Find where the given text appears and provide that cell's center as (X, Y) coordinate. 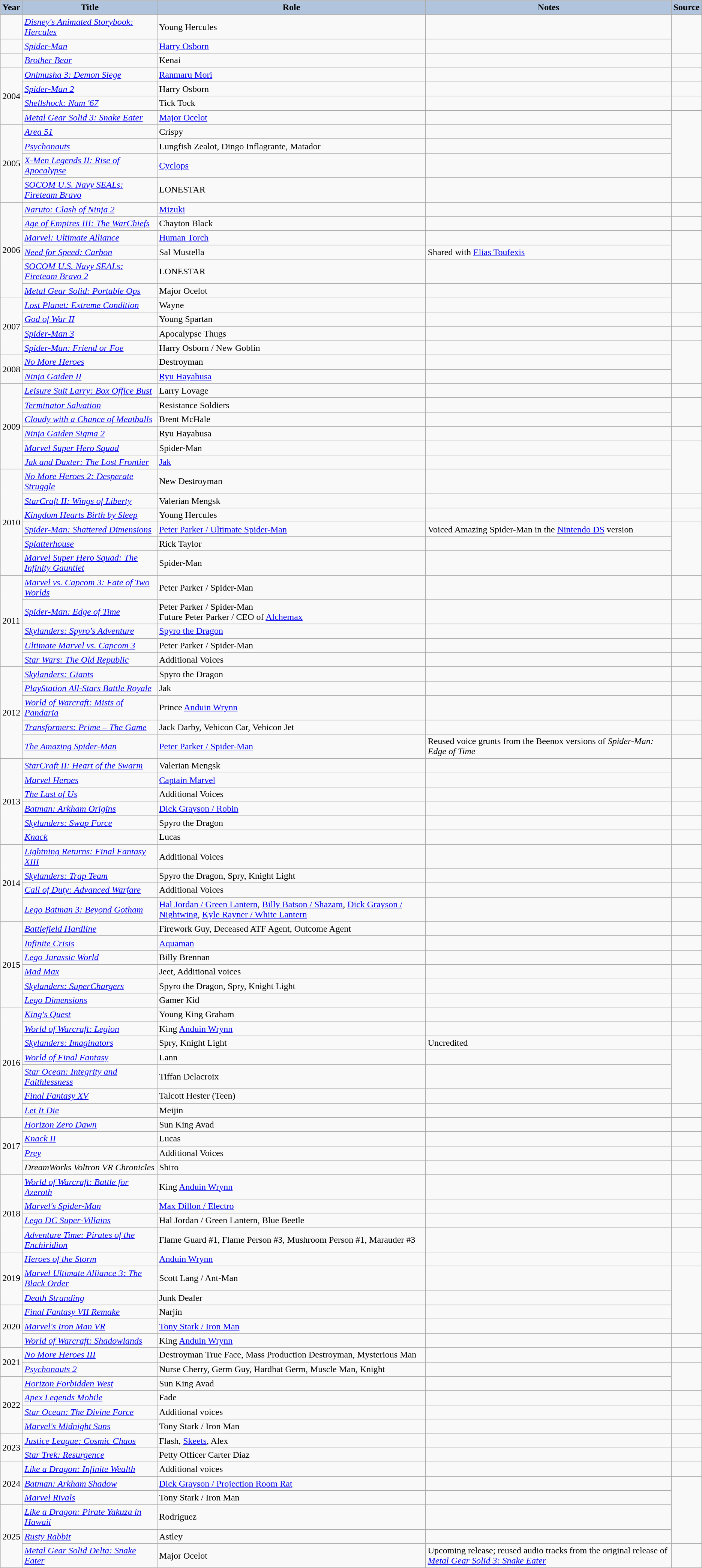
Marvel's Spider-Man (90, 1206)
Destroyman (291, 362)
Skylanders: Swap Force (90, 823)
Shiro (291, 1167)
Young Spartan (291, 319)
The Amazing Spider-Man (90, 747)
Batman: Arkham Origins (90, 809)
Peter Parker / Ultimate Spider-Man (291, 529)
Tiffan Delacroix (291, 1077)
2020 (11, 1326)
Talcott Hester (Teen) (291, 1096)
Area 51 (90, 132)
Star Ocean: The Divine Force (90, 1412)
Hal Jordan / Green Lantern, Blue Beetle (291, 1220)
2017 (11, 1146)
Apex Legends Mobile (90, 1398)
Rick Taylor (291, 544)
StarCraft II: Heart of the Swarm (90, 766)
Prince Anduin Wrynn (291, 708)
Let It Die (90, 1110)
Flame Guard #1, Flame Person #3, Mushroom Person #1, Marauder #3 (291, 1240)
Marvel: Ultimate Alliance (90, 238)
Knack II (90, 1139)
Skylanders: Imaginators (90, 1043)
Final Fantasy VII Remake (90, 1312)
Shared with Elias Toufexis (548, 252)
Lann (291, 1057)
Marvel's Iron Man VR (90, 1326)
Aquaman (291, 943)
Larry Lovage (291, 391)
Human Torch (291, 238)
Age of Empires III: The WarChiefs (90, 224)
Leisure Suit Larry: Box Office Bust (90, 391)
Rusty Rabbit (90, 1536)
Lego Batman 3: Beyond Gotham (90, 910)
Batman: Arkham Shadow (90, 1483)
Peter Parker / Spider-ManFuture Peter Parker / CEO of Alchemax (291, 612)
2016 (11, 1063)
Spider-Man: Friend or Foe (90, 348)
Brother Bear (90, 60)
Role (291, 8)
Fade (291, 1398)
World of Warcraft: Battle for Azeroth (90, 1186)
SOCOM U.S. Navy SEALs: Fireteam Bravo (90, 190)
Destroyman True Face, Mass Production Destroyman, Mysterious Man (291, 1355)
Naruto: Clash of Ninja 2 (90, 209)
Cloudy with a Chance of Meatballs (90, 419)
Ultimate Marvel vs. Capcom 3 (90, 645)
Marvel Super Hero Squad: The Infinity Gauntlet (90, 563)
Marvel Rivals (90, 1498)
Wayne (291, 305)
Marvel vs. Capcom 3: Fate of Two Worlds (90, 588)
Gamer Kid (291, 1000)
Spider-Man: Edge of Time (90, 612)
Like a Dragon: Pirate Yakuza in Hawaii (90, 1517)
Chayton Black (291, 224)
Star Trek: Resurgence (90, 1455)
Psychonauts 2 (90, 1369)
2025 (11, 1536)
Anduin Wrynn (291, 1259)
2006 (11, 250)
SOCOM U.S. Navy SEALs: Fireteam Bravo 2 (90, 272)
2015 (11, 964)
No More Heroes 2: Desperate Struggle (90, 482)
Spry, Knight Light (291, 1043)
2004 (11, 96)
Mad Max (90, 971)
Flash, Skeets, Alex (291, 1440)
Sal Mustella (291, 252)
Notes (548, 8)
Max Dillon / Electro (291, 1206)
Scott Lang / Ant-Man (291, 1279)
DreamWorks Voltron VR Chronicles (90, 1167)
2013 (11, 801)
Jeet, Additional voices (291, 971)
Star Ocean: Integrity and Faithlessness (90, 1077)
Onimusha 3: Demon Siege (90, 75)
Like a Dragon: Infinite Wealth (90, 1469)
Final Fantasy XV (90, 1096)
Lego Jurassic World (90, 957)
Justice League: Cosmic Chaos (90, 1440)
King's Quest (90, 1015)
Call of Duty: Advanced Warfare (90, 890)
Jack Darby, Vehicon Car, Vehicon Jet (291, 727)
Horizon Forbidden West (90, 1383)
Young King Graham (291, 1015)
Title (90, 8)
Disney's Animated Storybook: Hercules (90, 27)
Need for Speed: Carbon (90, 252)
Ranmaru Mori (291, 75)
World of Final Fantasy (90, 1057)
PlayStation All-Stars Battle Royale (90, 688)
Hal Jordan / Green Lantern, Billy Batson / Shazam, Dick Grayson / Nightwing, Kyle Rayner / White Lantern (291, 910)
Lost Planet: Extreme Condition (90, 305)
Firework Guy, Deceased ATF Agent, Outcome Agent (291, 929)
Psychonauts (90, 146)
Upcoming release; reused audio tracks from the original release of Metal Gear Solid 3: Snake Eater (548, 1556)
2019 (11, 1279)
2021 (11, 1362)
2012 (11, 713)
The Last of Us (90, 794)
Narjin (291, 1312)
2011 (11, 621)
Heroes of the Storm (90, 1259)
2014 (11, 883)
Source (686, 8)
Star Wars: The Old Republic (90, 660)
World of Warcraft: Mists of Pandaria (90, 708)
Marvel Heroes (90, 780)
Astley (291, 1536)
Horizon Zero Dawn (90, 1125)
Ninja Gaiden II (90, 376)
Nurse Cherry, Germ Guy, Hardhat Germ, Muscle Man, Knight (291, 1369)
Death Stranding (90, 1298)
Lego DC Super-Villains (90, 1220)
Shellshock: Nam '67 (90, 103)
Crispy (291, 132)
New Destroyman (291, 482)
Dick Grayson / Projection Room Rat (291, 1483)
Skylanders: Spyro's Adventure (90, 631)
Marvel Super Hero Squad (90, 448)
Spider-Man 2 (90, 89)
StarCraft II: Wings of Liberty (90, 501)
Prey (90, 1153)
Transformers: Prime – The Game (90, 727)
Kenai (291, 60)
Petty Officer Carter Diaz (291, 1455)
Metal Gear Solid: Portable Ops (90, 291)
Lightning Returns: Final Fantasy XIII (90, 856)
2010 (11, 522)
Spider-Man 3 (90, 334)
2009 (11, 426)
Lego Dimensions (90, 1000)
Billy Brennan (291, 957)
Apocalypse Thugs (291, 334)
2024 (11, 1483)
Brent McHale (291, 419)
2022 (11, 1405)
No More Heroes III (90, 1355)
X-Men Legends II: Rise of Apocalypse (90, 165)
Resistance Soldiers (291, 405)
Metal Gear Solid Delta: Snake Eater (90, 1556)
Skylanders: Trap Team (90, 876)
Lungfish Zealot, Dingo Inflagrante, Matador (291, 146)
Year (11, 8)
2005 (11, 163)
Jak and Daxter: The Lost Frontier (90, 462)
Rodriguez (291, 1517)
Dick Grayson / Robin (291, 809)
2008 (11, 369)
Kingdom Hearts Birth by Sleep (90, 515)
Cyclops (291, 165)
Mizuki (291, 209)
Adventure Time: Pirates of the Enchiridion (90, 1240)
Ninja Gaiden Sigma 2 (90, 433)
Marvel's Midnight Suns (90, 1426)
2007 (11, 326)
Harry Osborn / New Goblin (291, 348)
Skylanders: SuperChargers (90, 986)
World of Warcraft: Legion (90, 1029)
Captain Marvel (291, 780)
Knack (90, 837)
Splatterhouse (90, 544)
Voiced Amazing Spider-Man in the Nintendo DS version (548, 529)
Battlefield Hardline (90, 929)
Terminator Salvation (90, 405)
Tick Tock (291, 103)
Junk Dealer (291, 1298)
Meijin (291, 1110)
Uncredited (548, 1043)
Skylanders: Giants (90, 674)
Reused voice grunts from the Beenox versions of Spider-Man: Edge of Time (548, 747)
Marvel Ultimate Alliance 3: The Black Order (90, 1279)
2023 (11, 1448)
2018 (11, 1213)
God of War II (90, 319)
Infinite Crisis (90, 943)
World of Warcraft: Shadowlands (90, 1341)
Metal Gear Solid 3: Snake Eater (90, 117)
No More Heroes (90, 362)
Spider-Man: Shattered Dimensions (90, 529)
